Search for the cell housing the specified text and yield its [x, y] center coordinate. 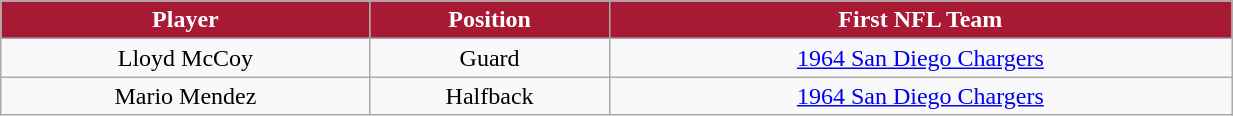
Lloyd McCoy [186, 58]
Halfback [490, 96]
Player [186, 20]
First NFL Team [920, 20]
Position [490, 20]
Guard [490, 58]
Mario Mendez [186, 96]
